Capture the cell that displays the provided text and extract its [X, Y] central coordinate. 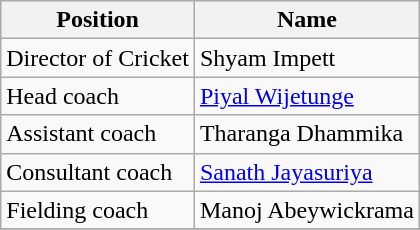
Head coach [98, 96]
Consultant coach [98, 172]
Tharanga Dhammika [306, 134]
Manoj Abeywickrama [306, 210]
Director of Cricket [98, 58]
Fielding coach [98, 210]
Name [306, 20]
Position [98, 20]
Piyal Wijetunge [306, 96]
Sanath Jayasuriya [306, 172]
Assistant coach [98, 134]
Shyam Impett [306, 58]
